Provide the [X, Y] coordinate of the cell's center where the given text is located.  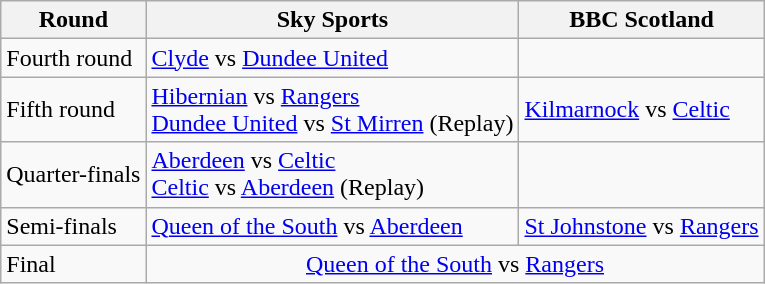
BBC Scotland [642, 20]
Queen of the South vs Rangers [455, 264]
Semi-finals [74, 226]
Fourth round [74, 58]
Aberdeen vs Celtic Celtic vs Aberdeen (Replay) [332, 174]
Final [74, 264]
Queen of the South vs Aberdeen [332, 226]
Round [74, 20]
Sky Sports [332, 20]
Fifth round [74, 110]
Kilmarnock vs Celtic [642, 110]
Clyde vs Dundee United [332, 58]
Quarter-finals [74, 174]
Hibernian vs Rangers Dundee United vs St Mirren (Replay) [332, 110]
St Johnstone vs Rangers [642, 226]
